Identify which cell holds the provided text, then report its [X, Y] central coordinate. 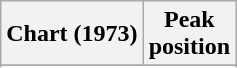
Chart (1973) [72, 34]
Peakposition [189, 34]
